For the text-containing cell, return its midpoint in (X, Y) coordinate format. 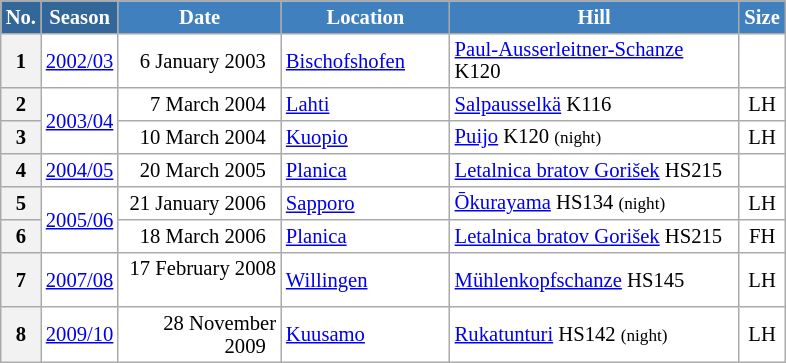
Kuusamo (366, 334)
2004/05 (80, 170)
Date (200, 16)
2003/04 (80, 121)
21 January 2006 (200, 203)
5 (21, 203)
Paul-Ausserleitner-Schanze K120 (594, 60)
6 (21, 236)
8 (21, 334)
6 January 2003 (200, 60)
Kuopio (366, 137)
Rukatunturi HS142 (night) (594, 334)
17 February 2008 (200, 280)
Location (366, 16)
2005/06 (80, 219)
Mühlenkopfschanze HS145 (594, 280)
28 November 2009 (200, 334)
10 March 2004 (200, 137)
Hill (594, 16)
2 (21, 104)
Puijo K120 (night) (594, 137)
1 (21, 60)
FH (762, 236)
Salpausselkä K116 (594, 104)
7 (21, 280)
Lahti (366, 104)
Bischofshofen (366, 60)
Size (762, 16)
Willingen (366, 280)
Season (80, 16)
20 March 2005 (200, 170)
7 March 2004 (200, 104)
2007/08 (80, 280)
2009/10 (80, 334)
18 March 2006 (200, 236)
4 (21, 170)
3 (21, 137)
2002/03 (80, 60)
Ōkurayama HS134 (night) (594, 203)
No. (21, 16)
Sapporo (366, 203)
